Return the (x, y) coordinate for the center point of the cell that contains the specified text.  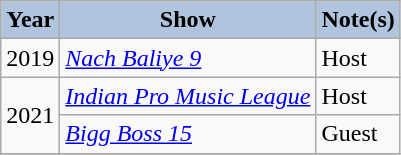
2021 (30, 115)
Indian Pro Music League (188, 96)
Nach Baliye 9 (188, 58)
Guest (358, 134)
Bigg Boss 15 (188, 134)
Note(s) (358, 20)
Show (188, 20)
2019 (30, 58)
Year (30, 20)
